For the text-containing cell, return its midpoint in [X, Y] coordinate format. 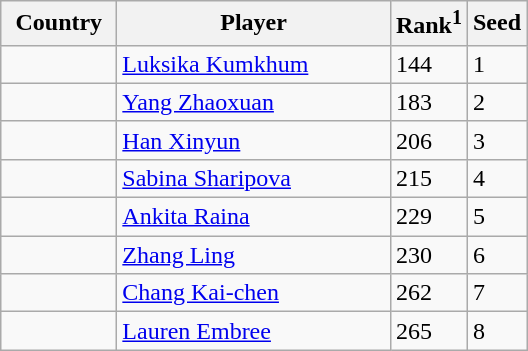
Seed [496, 24]
4 [496, 178]
Luksika Kumkhum [254, 64]
262 [428, 293]
3 [496, 140]
5 [496, 217]
2 [496, 102]
Ankita Raina [254, 217]
Yang Zhaoxuan [254, 102]
Player [254, 24]
Lauren Embree [254, 331]
8 [496, 331]
Rank1 [428, 24]
Han Xinyun [254, 140]
Chang Kai-chen [254, 293]
144 [428, 64]
183 [428, 102]
1 [496, 64]
265 [428, 331]
215 [428, 178]
230 [428, 255]
Sabina Sharipova [254, 178]
Country [59, 24]
229 [428, 217]
7 [496, 293]
6 [496, 255]
206 [428, 140]
Zhang Ling [254, 255]
